Capture the cell that displays the provided text and extract its (x, y) central coordinate. 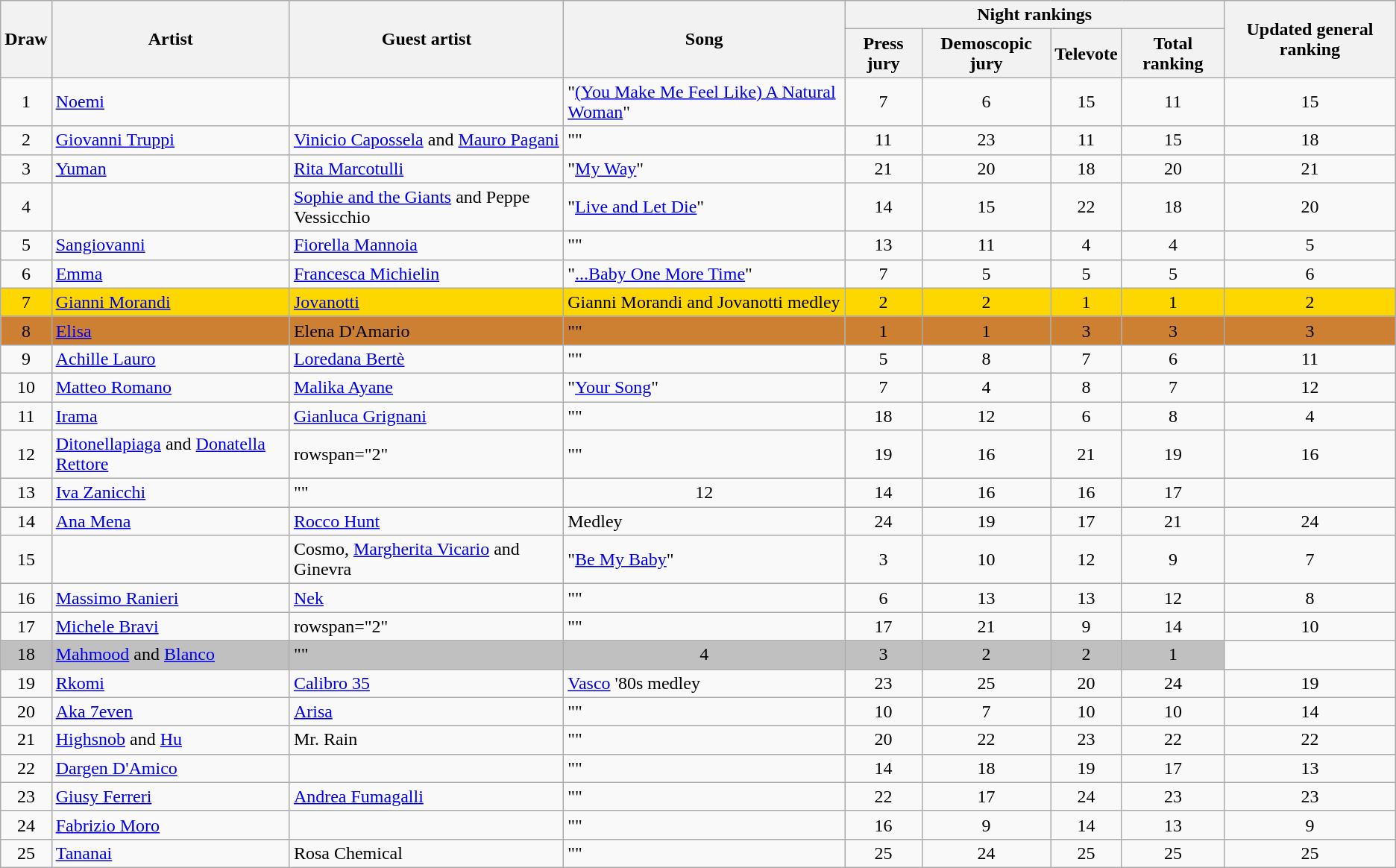
Fiorella Mannoia (427, 245)
Total ranking (1172, 54)
Draw (26, 39)
Andrea Fumagalli (427, 796)
Massimo Ranieri (170, 598)
Giovanni Truppi (170, 140)
Sophie and the Giants and Peppe Vessicchio (427, 207)
Elisa (170, 330)
Updated general ranking (1310, 39)
Giusy Ferreri (170, 796)
Guest artist (427, 39)
"Be My Baby" (704, 559)
Loredana Bertè (427, 359)
Rkomi (170, 683)
Ana Mena (170, 521)
Michele Bravi (170, 626)
Matteo Romano (170, 387)
Jovanotti (427, 302)
Emma (170, 274)
Rosa Chemical (427, 853)
Vasco '80s medley (704, 683)
Gianni Morandi (170, 302)
Gianluca Grignani (427, 415)
Calibro 35 (427, 683)
Rita Marcotulli (427, 169)
Televote (1086, 54)
Highsnob and Hu (170, 740)
Mr. Rain (427, 740)
Dargen D'Amico (170, 768)
Aka 7even (170, 711)
Gianni Morandi and Jovanotti medley (704, 302)
Tananai (170, 853)
Noemi (170, 101)
Arisa (427, 711)
Medley (704, 521)
Francesca Michielin (427, 274)
Press jury (884, 54)
"...Baby One More Time" (704, 274)
Rocco Hunt (427, 521)
Ditonellapiaga and Donatella Rettore (170, 455)
Song (704, 39)
Achille Lauro (170, 359)
"Live and Let Die" (704, 207)
Vinicio Capossela and Mauro Pagani (427, 140)
Yuman (170, 169)
Fabrizio Moro (170, 825)
"Your Song" (704, 387)
Demoscopic jury (986, 54)
Sangiovanni (170, 245)
Nek (427, 598)
Cosmo, Margherita Vicario and Ginevra (427, 559)
Artist (170, 39)
Malika Ayane (427, 387)
Iva Zanicchi (170, 493)
"My Way" (704, 169)
"(You Make Me Feel Like) A Natural Woman" (704, 101)
Night rankings (1035, 15)
Mahmood and Blanco (170, 655)
Irama (170, 415)
Elena D'Amario (427, 330)
